Provide the (X, Y) coordinate of the cell's center where the given text is located.  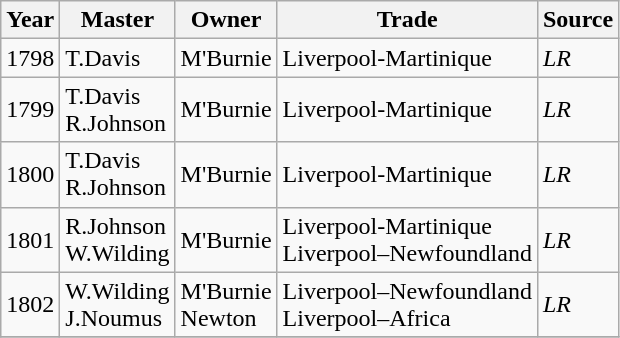
Year (30, 20)
Liverpool–NewfoundlandLiverpool–Africa (407, 304)
Owner (226, 20)
R.JohnsonW.Wilding (118, 240)
1802 (30, 304)
Liverpool-MartiniqueLiverpool–Newfoundland (407, 240)
W.WildingJ.Noumus (118, 304)
Source (578, 20)
Trade (407, 20)
1799 (30, 110)
M'BurnieNewton (226, 304)
1800 (30, 174)
T.Davis (118, 58)
1801 (30, 240)
Master (118, 20)
1798 (30, 58)
